Provide the (x, y) coordinate of the cell's center where the given text is located.  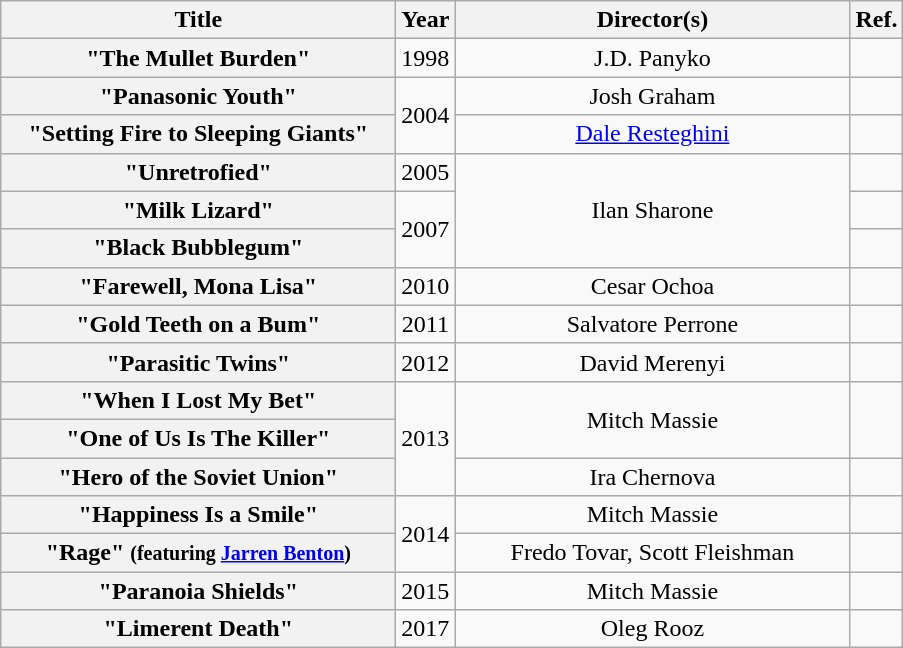
Oleg Rooz (652, 629)
2013 (426, 438)
2014 (426, 534)
Josh Graham (652, 96)
Director(s) (652, 20)
"Limerent Death" (198, 629)
Salvatore Perrone (652, 324)
J.D. Panyko (652, 58)
"Rage" (featuring Jarren Benton) (198, 553)
Ira Chernova (652, 477)
"Milk Lizard" (198, 210)
1998 (426, 58)
2005 (426, 172)
2007 (426, 229)
2012 (426, 362)
"Happiness Is a Smile" (198, 515)
David Merenyi (652, 362)
"Paranoia Shields" (198, 591)
"Gold Teeth on a Bum" (198, 324)
"When I Lost My Bet" (198, 400)
Dale Resteghini (652, 134)
2010 (426, 286)
Fredo Tovar, Scott Fleishman (652, 553)
2004 (426, 115)
Ilan Sharone (652, 210)
"Farewell, Mona Lisa" (198, 286)
Cesar Ochoa (652, 286)
"Black Bubblegum" (198, 248)
"Parasitic Twins" (198, 362)
2017 (426, 629)
"Setting Fire to Sleeping Giants" (198, 134)
2015 (426, 591)
Year (426, 20)
"The Mullet Burden" (198, 58)
"Hero of the Soviet Union" (198, 477)
Title (198, 20)
"One of Us Is The Killer" (198, 438)
2011 (426, 324)
"Panasonic Youth" (198, 96)
Ref. (876, 20)
"Unretrofied" (198, 172)
